From the cell containing the given text, extract its center point as (x, y) coordinate. 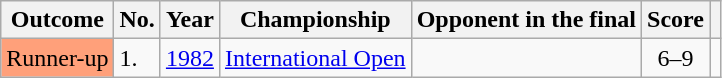
Score (676, 20)
International Open (315, 58)
No. (137, 20)
Year (190, 20)
Runner-up (58, 58)
6–9 (676, 58)
Championship (315, 20)
1. (137, 58)
Outcome (58, 20)
Opponent in the final (526, 20)
1982 (190, 58)
